From the cell containing the given text, extract its center point as [x, y] coordinate. 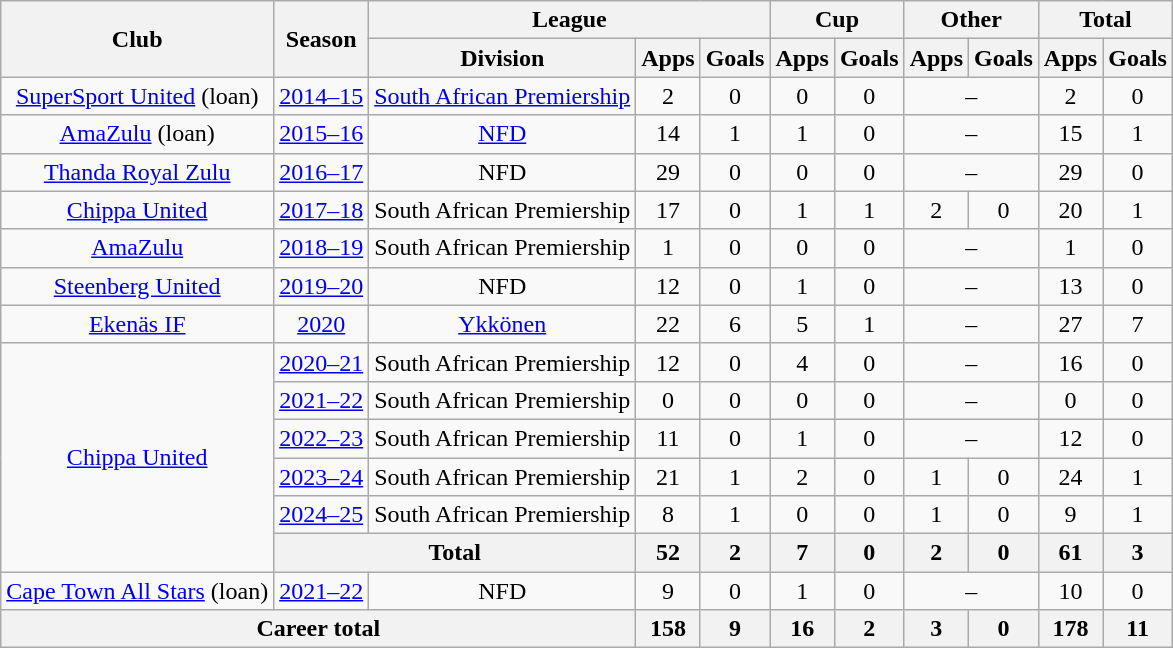
158 [668, 629]
22 [668, 324]
Cup [837, 20]
Career total [318, 629]
Club [138, 39]
Thanda Royal Zulu [138, 172]
17 [668, 210]
Cape Town All Stars (loan) [138, 591]
14 [668, 134]
2018–19 [322, 248]
SuperSport United (loan) [138, 96]
178 [1070, 629]
2022–23 [322, 438]
Division [502, 58]
2014–15 [322, 96]
2020 [322, 324]
4 [802, 362]
61 [1070, 553]
AmaZulu (loan) [138, 134]
Ekenäs IF [138, 324]
15 [1070, 134]
21 [668, 477]
52 [668, 553]
8 [668, 515]
2017–18 [322, 210]
Other [971, 20]
2020–21 [322, 362]
27 [1070, 324]
10 [1070, 591]
2015–16 [322, 134]
2016–17 [322, 172]
Steenberg United [138, 286]
Ykkönen [502, 324]
2024–25 [322, 515]
2023–24 [322, 477]
Season [322, 39]
20 [1070, 210]
League [570, 20]
2019–20 [322, 286]
5 [802, 324]
6 [735, 324]
AmaZulu [138, 248]
24 [1070, 477]
13 [1070, 286]
